Detect which cell encompasses the target text, then output its (X, Y) center coordinate. 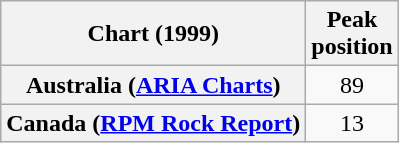
Chart (1999) (154, 34)
Canada (RPM Rock Report) (154, 123)
Australia (ARIA Charts) (154, 85)
13 (352, 123)
89 (352, 85)
Peakposition (352, 34)
